Scan for the cell matching the given text and deliver its (X, Y) coordinate at center. 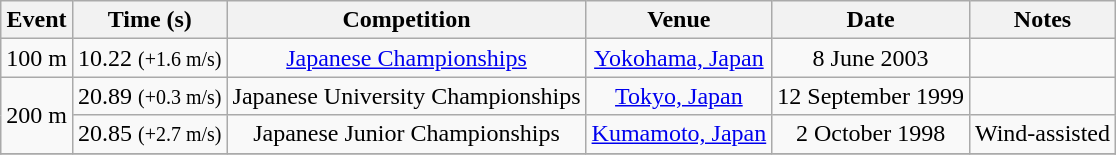
Tokyo, Japan (679, 96)
2 October 1998 (871, 134)
Japanese University Championships (406, 96)
200 m (37, 115)
Japanese Junior Championships (406, 134)
100 m (37, 58)
Venue (679, 20)
10.22 (+1.6 m/s) (150, 58)
12 September 1999 (871, 96)
Date (871, 20)
Yokohama, Japan (679, 58)
Japanese Championships (406, 58)
20.85 (+2.7 m/s) (150, 134)
Notes (1042, 20)
Time (s) (150, 20)
Competition (406, 20)
Event (37, 20)
8 June 2003 (871, 58)
Wind-assisted (1042, 134)
20.89 (+0.3 m/s) (150, 96)
Kumamoto, Japan (679, 134)
